Extract the [X, Y] coordinate from the center of the cell holding the provided text.  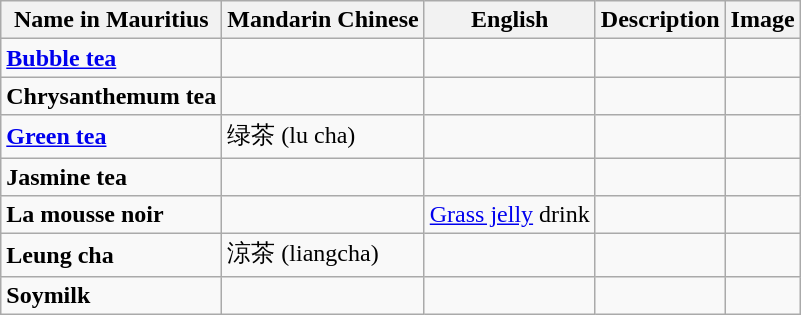
Jasmine tea [112, 177]
Leung cha [112, 256]
Chrysanthemum tea [112, 96]
Green tea [112, 136]
绿茶 (lu cha) [323, 136]
Image [762, 20]
Soymilk [112, 295]
Name in Mauritius [112, 20]
English [510, 20]
Bubble tea [112, 58]
Mandarin Chinese [323, 20]
Description [660, 20]
Grass jelly drink [510, 215]
涼茶 (liangcha) [323, 256]
La mousse noir [112, 215]
